Return the (x, y) coordinate for the center point of the cell that contains the specified text.  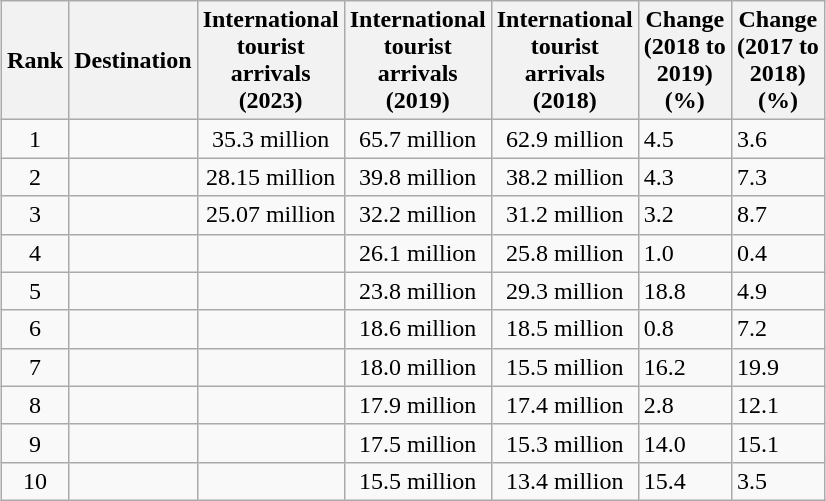
8 (36, 405)
62.9 million (564, 139)
International tourist arrivals (2018) (564, 60)
2 (36, 177)
12.1 (778, 405)
16.2 (684, 367)
International tourist arrivals (2019) (418, 60)
3 (36, 215)
7.2 (778, 329)
13.4 million (564, 481)
3.2 (684, 215)
3.5 (778, 481)
9 (36, 443)
8.7 (778, 215)
Destination (133, 60)
4.9 (778, 291)
4.3 (684, 177)
6 (36, 329)
7.3 (778, 177)
3.6 (778, 139)
17.9 million (418, 405)
10 (36, 481)
15.1 (778, 443)
0.8 (684, 329)
Rank (36, 60)
4.5 (684, 139)
18.0 million (418, 367)
26.1 million (418, 253)
15.4 (684, 481)
39.8 million (418, 177)
32.2 million (418, 215)
31.2 million (564, 215)
18.5 million (564, 329)
0.4 (778, 253)
38.2 million (564, 177)
1 (36, 139)
2.8 (684, 405)
4 (36, 253)
Change (2018 to 2019) (%) (684, 60)
7 (36, 367)
35.3 million (270, 139)
17.5 million (418, 443)
International tourist arrivals (2023) (270, 60)
18.8 (684, 291)
65.7 million (418, 139)
28.15 million (270, 177)
18.6 million (418, 329)
15.3 million (564, 443)
5 (36, 291)
25.8 million (564, 253)
23.8 million (418, 291)
19.9 (778, 367)
25.07 million (270, 215)
29.3 million (564, 291)
14.0 (684, 443)
Change (2017 to 2018) (%) (778, 60)
1.0 (684, 253)
17.4 million (564, 405)
